Capture the cell that displays the provided text and extract its (x, y) central coordinate. 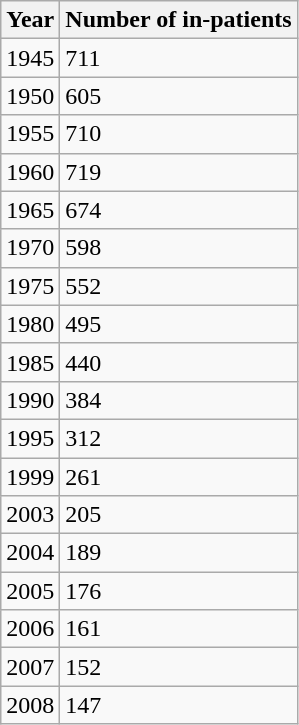
2003 (30, 515)
440 (178, 362)
1995 (30, 438)
384 (178, 400)
Number of in-patients (178, 20)
152 (178, 667)
2008 (30, 705)
261 (178, 477)
2005 (30, 591)
710 (178, 134)
1970 (30, 248)
1985 (30, 362)
598 (178, 248)
495 (178, 324)
1945 (30, 58)
205 (178, 515)
147 (178, 705)
1960 (30, 172)
189 (178, 553)
176 (178, 591)
2004 (30, 553)
674 (178, 210)
161 (178, 629)
1990 (30, 400)
2006 (30, 629)
1955 (30, 134)
312 (178, 438)
1975 (30, 286)
1965 (30, 210)
605 (178, 96)
Year (30, 20)
719 (178, 172)
552 (178, 286)
1980 (30, 324)
2007 (30, 667)
1999 (30, 477)
1950 (30, 96)
711 (178, 58)
